From the cell containing the given text, extract its center point as [x, y] coordinate. 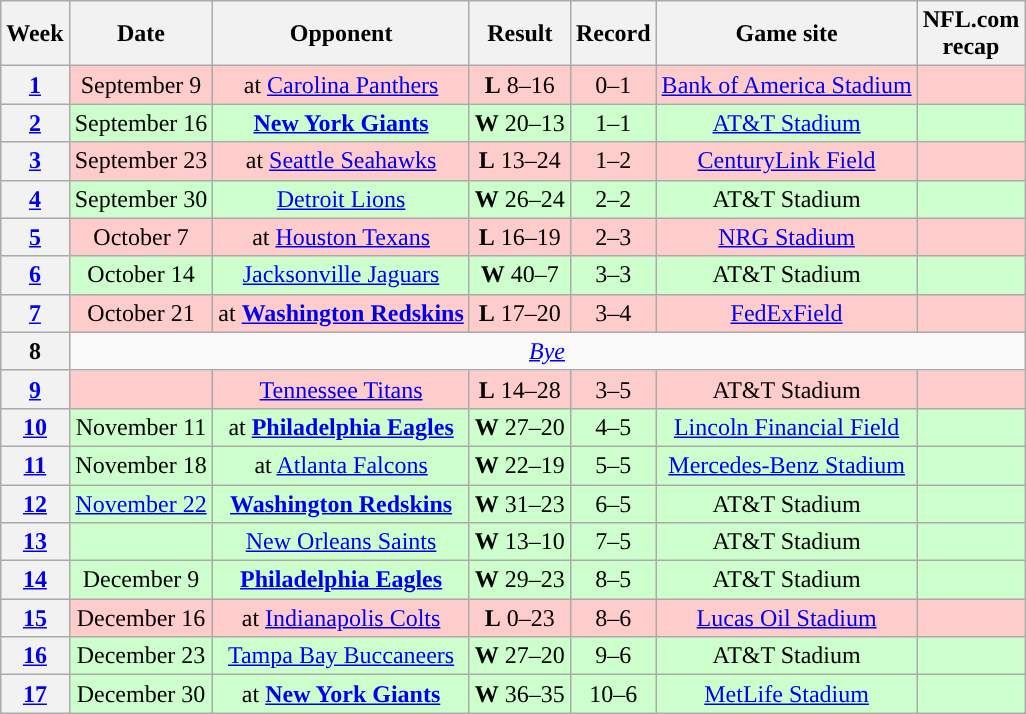
December 30 [141, 694]
October 14 [141, 275]
Result [520, 34]
Washington Redskins [341, 503]
November 11 [141, 427]
9 [35, 389]
December 23 [141, 656]
Record [613, 34]
Tennessee Titans [341, 389]
Bank of America Stadium [786, 85]
12 [35, 503]
7–5 [613, 542]
15 [35, 618]
at Washington Redskins [341, 313]
4–5 [613, 427]
0–1 [613, 85]
W 40–7 [520, 275]
1–1 [613, 123]
2–3 [613, 237]
W 36–35 [520, 694]
8 [35, 351]
L 14–28 [520, 389]
NRG Stadium [786, 237]
1 [35, 85]
3–3 [613, 275]
November 22 [141, 503]
11 [35, 465]
at Atlanta Falcons [341, 465]
7 [35, 313]
3 [35, 161]
Week [35, 34]
Bye [547, 351]
Mercedes-Benz Stadium [786, 465]
L 17–20 [520, 313]
6 [35, 275]
Opponent [341, 34]
October 7 [141, 237]
3–5 [613, 389]
Jacksonville Jaguars [341, 275]
8–6 [613, 618]
8–5 [613, 580]
September 30 [141, 199]
at New York Giants [341, 694]
September 23 [141, 161]
2–2 [613, 199]
14 [35, 580]
2 [35, 123]
Date [141, 34]
December 9 [141, 580]
3–4 [613, 313]
November 18 [141, 465]
16 [35, 656]
at Houston Texans [341, 237]
4 [35, 199]
W 22–19 [520, 465]
New York Giants [341, 123]
New Orleans Saints [341, 542]
L 13–24 [520, 161]
Detroit Lions [341, 199]
Tampa Bay Buccaneers [341, 656]
W 20–13 [520, 123]
Lucas Oil Stadium [786, 618]
L 8–16 [520, 85]
W 31–23 [520, 503]
September 16 [141, 123]
September 9 [141, 85]
L 16–19 [520, 237]
10–6 [613, 694]
13 [35, 542]
17 [35, 694]
5 [35, 237]
W 26–24 [520, 199]
L 0–23 [520, 618]
6–5 [613, 503]
at Carolina Panthers [341, 85]
FedExField [786, 313]
MetLife Stadium [786, 694]
Game site [786, 34]
9–6 [613, 656]
W 13–10 [520, 542]
W 29–23 [520, 580]
December 16 [141, 618]
Lincoln Financial Field [786, 427]
CenturyLink Field [786, 161]
5–5 [613, 465]
at Indianapolis Colts [341, 618]
at Philadelphia Eagles [341, 427]
10 [35, 427]
NFL.comrecap [971, 34]
1–2 [613, 161]
at Seattle Seahawks [341, 161]
Philadelphia Eagles [341, 580]
October 21 [141, 313]
